Provide the (x, y) coordinate of the cell's center where the given text is located.  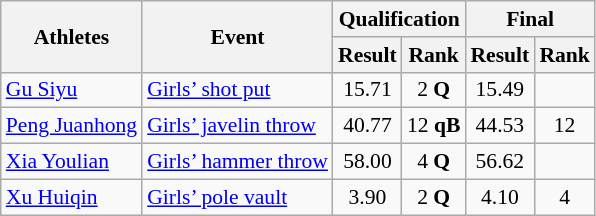
15.71 (368, 90)
4.10 (500, 197)
Girls’ shot put (238, 90)
4 Q (434, 162)
Girls’ javelin throw (238, 126)
Peng Juanhong (72, 126)
4 (564, 197)
3.90 (368, 197)
Girls’ pole vault (238, 197)
Final (530, 19)
Xu Huiqin (72, 197)
Qualification (399, 19)
Xia Youlian (72, 162)
Gu Siyu (72, 90)
Event (238, 36)
Girls’ hammer throw (238, 162)
Athletes (72, 36)
44.53 (500, 126)
56.62 (500, 162)
12 qB (434, 126)
40.77 (368, 126)
58.00 (368, 162)
12 (564, 126)
15.49 (500, 90)
